Pinpoint the cell where the given text exists, returning its (x, y) midpoint coordinate. 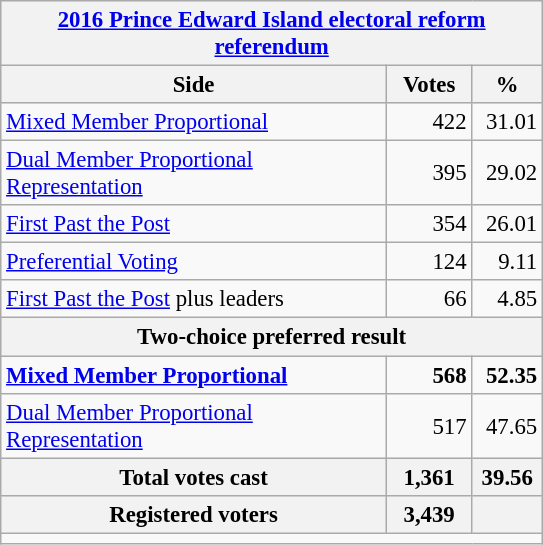
395 (429, 174)
354 (429, 224)
568 (429, 375)
2016 Prince Edward Island electoral reform referendum (272, 34)
Registered voters (194, 514)
26.01 (508, 224)
Votes (429, 85)
3,439 (429, 514)
Total votes cast (194, 477)
66 (429, 299)
1,361 (429, 477)
4.85 (508, 299)
47.65 (508, 426)
First Past the Post plus leaders (194, 299)
39.56 (508, 477)
Side (194, 85)
First Past the Post (194, 224)
% (508, 85)
517 (429, 426)
Preferential Voting (194, 262)
9.11 (508, 262)
Two-choice preferred result (272, 337)
31.01 (508, 122)
422 (429, 122)
124 (429, 262)
52.35 (508, 375)
29.02 (508, 174)
